Find where the given text appears and provide that cell's center as [X, Y] coordinate. 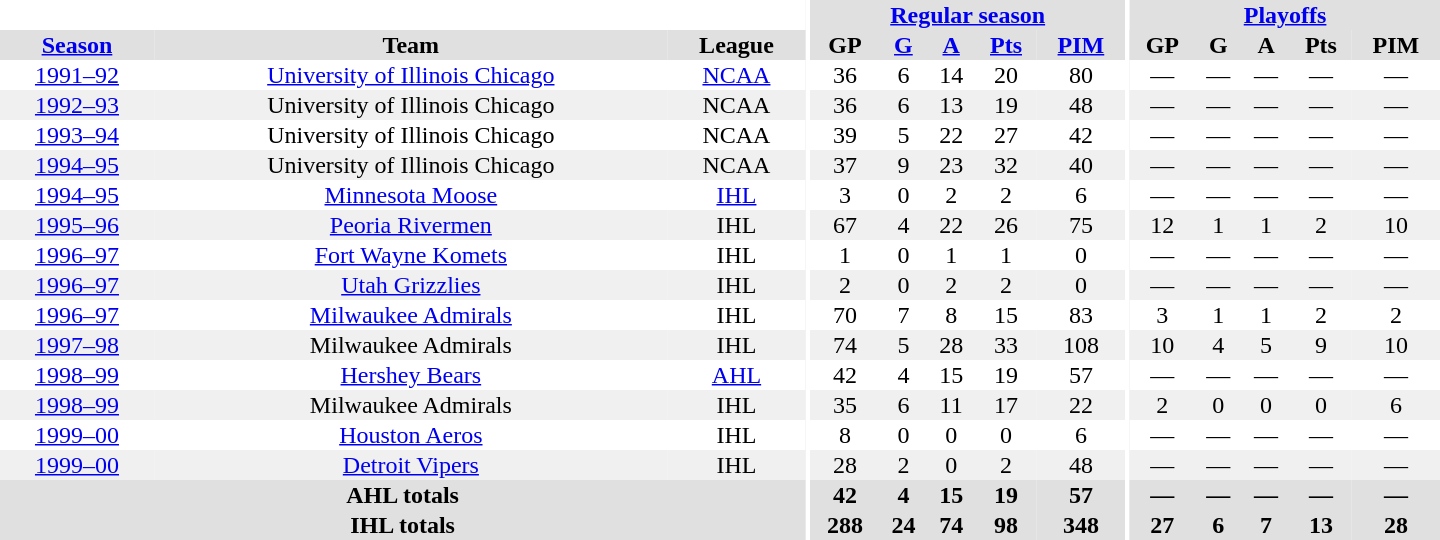
98 [1006, 525]
35 [844, 405]
Season [77, 45]
39 [844, 135]
12 [1162, 225]
Peoria Rivermen [411, 225]
20 [1006, 75]
Hershey Bears [411, 375]
1995–96 [77, 225]
Utah Grizzlies [411, 285]
23 [951, 165]
AHL totals [402, 495]
League [736, 45]
Detroit Vipers [411, 465]
70 [844, 315]
Regular season [967, 15]
Houston Aeros [411, 435]
288 [844, 525]
Minnesota Moose [411, 195]
75 [1081, 225]
1997–98 [77, 345]
Playoffs [1285, 15]
17 [1006, 405]
IHL totals [402, 525]
14 [951, 75]
Team [411, 45]
Fort Wayne Komets [411, 255]
1993–94 [77, 135]
AHL [736, 375]
40 [1081, 165]
80 [1081, 75]
348 [1081, 525]
11 [951, 405]
1991–92 [77, 75]
67 [844, 225]
24 [904, 525]
37 [844, 165]
83 [1081, 315]
1992–93 [77, 105]
33 [1006, 345]
32 [1006, 165]
108 [1081, 345]
26 [1006, 225]
